Output the (x, y) coordinate of the center of the cell containing the given text.  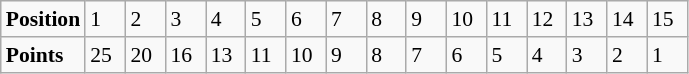
12 (547, 19)
14 (627, 19)
Points (43, 55)
25 (105, 55)
Position (43, 19)
15 (667, 19)
16 (185, 55)
20 (145, 55)
